From the cell containing the given text, extract its center point as [X, Y] coordinate. 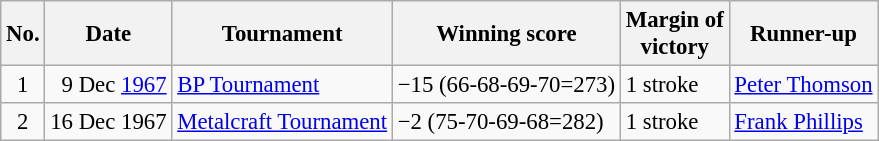
−2 (75-70-69-68=282) [506, 122]
16 Dec 1967 [108, 122]
Margin ofvictory [674, 34]
Runner-up [804, 34]
Peter Thomson [804, 85]
Date [108, 34]
2 [23, 122]
Tournament [282, 34]
Frank Phillips [804, 122]
BP Tournament [282, 85]
No. [23, 34]
Winning score [506, 34]
Metalcraft Tournament [282, 122]
9 Dec 1967 [108, 85]
−15 (66-68-69-70=273) [506, 85]
1 [23, 85]
